Provide the (x, y) coordinate of the cell's center where the given text is located.  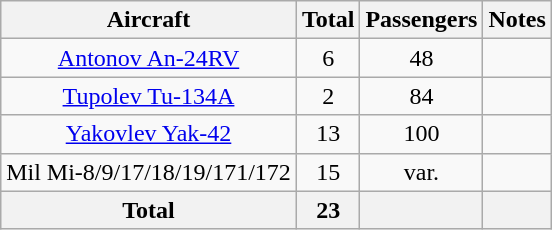
15 (328, 172)
6 (328, 58)
Yakovlev Yak-42 (149, 134)
Tupolev Tu-134A (149, 96)
48 (422, 58)
Notes (517, 20)
23 (328, 210)
100 (422, 134)
Aircraft (149, 20)
Mil Mi-8/9/17/18/19/171/172 (149, 172)
Passengers (422, 20)
13 (328, 134)
2 (328, 96)
Antonov An-24RV (149, 58)
84 (422, 96)
var. (422, 172)
